Output the [X, Y] coordinate of the center of the cell containing the given text.  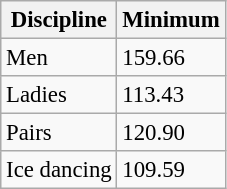
113.43 [171, 95]
Discipline [59, 20]
Men [59, 58]
120.90 [171, 133]
Minimum [171, 20]
159.66 [171, 58]
Ladies [59, 95]
109.59 [171, 170]
Pairs [59, 133]
Ice dancing [59, 170]
